Locate the cell with the specified text and output its (X, Y) center coordinate. 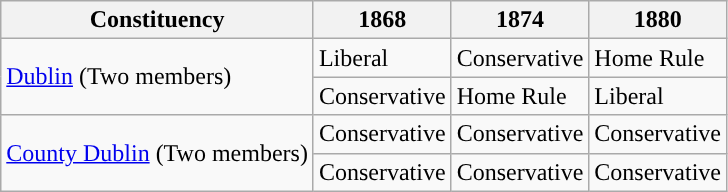
Dublin (Two members) (158, 77)
1868 (382, 20)
County Dublin (Two members) (158, 153)
1880 (658, 20)
1874 (520, 20)
Constituency (158, 20)
